Pinpoint the cell where the given text exists, returning its [X, Y] midpoint coordinate. 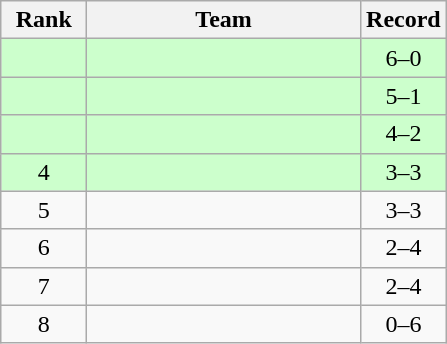
6–0 [403, 58]
8 [44, 324]
6 [44, 248]
4–2 [403, 134]
Team [224, 20]
4 [44, 172]
0–6 [403, 324]
7 [44, 286]
Record [403, 20]
5 [44, 210]
Rank [44, 20]
5–1 [403, 96]
